Pinpoint the cell where the given text exists, returning its [X, Y] midpoint coordinate. 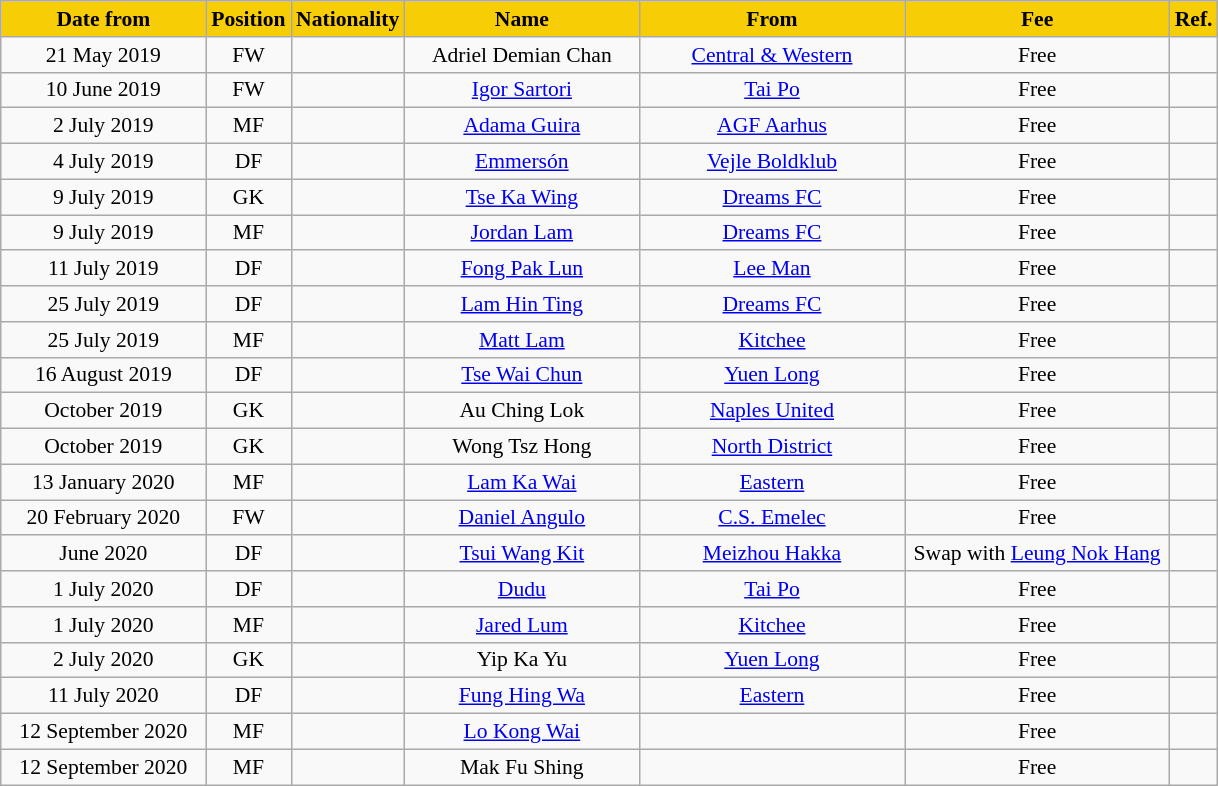
21 May 2019 [104, 55]
Lo Kong Wai [522, 732]
10 June 2019 [104, 90]
Tsui Wang Kit [522, 554]
Swap with Leung Nok Hang [1038, 554]
Fee [1038, 19]
Name [522, 19]
Daniel Angulo [522, 518]
Ref. [1194, 19]
Adama Guira [522, 126]
Igor Sartori [522, 90]
11 July 2019 [104, 269]
Matt Lam [522, 340]
Yip Ka Yu [522, 660]
11 July 2020 [104, 696]
Dudu [522, 589]
Naples United [772, 411]
Date from [104, 19]
Fung Hing Wa [522, 696]
2 July 2020 [104, 660]
Lam Hin Ting [522, 304]
Jared Lum [522, 625]
Central & Western [772, 55]
20 February 2020 [104, 518]
Tse Wai Chun [522, 375]
Emmersón [522, 162]
AGF Aarhus [772, 126]
C.S. Emelec [772, 518]
Lee Man [772, 269]
Jordan Lam [522, 233]
2 July 2019 [104, 126]
13 January 2020 [104, 482]
Fong Pak Lun [522, 269]
4 July 2019 [104, 162]
Mak Fu Shing [522, 767]
Position [248, 19]
Lam Ka Wai [522, 482]
Vejle Boldklub [772, 162]
Wong Tsz Hong [522, 447]
North District [772, 447]
From [772, 19]
Adriel Demian Chan [522, 55]
Nationality [348, 19]
16 August 2019 [104, 375]
Meizhou Hakka [772, 554]
Tse Ka Wing [522, 197]
June 2020 [104, 554]
Au Ching Lok [522, 411]
